Return the (X, Y) coordinate for the center point of the cell that contains the specified text.  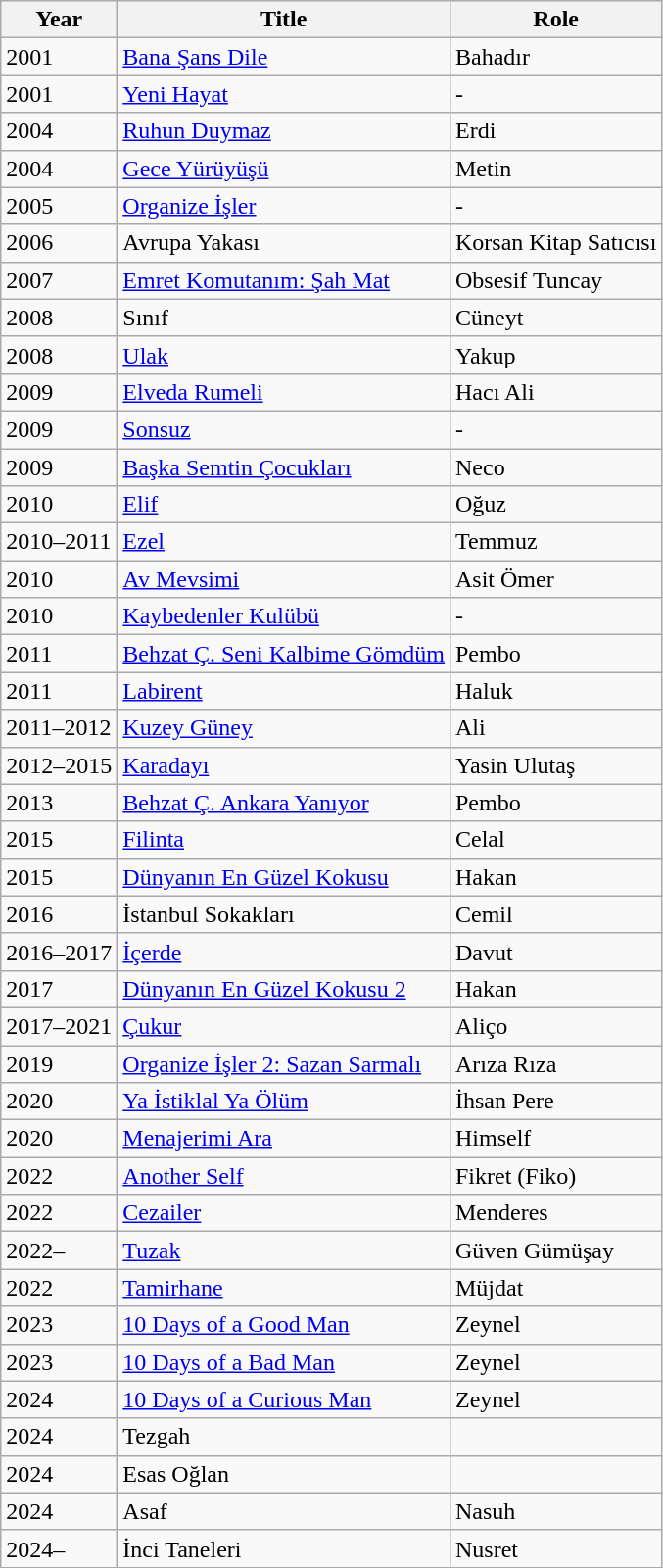
Arıza Rıza (555, 1063)
Kaybedenler Kulübü (284, 616)
Dünyanın En Güzel Kokusu 2 (284, 989)
Title (284, 20)
Obsesif Tuncay (555, 280)
Celal (555, 840)
Ya İstiklal Ya Ölüm (284, 1102)
Bana Şans Dile (284, 57)
Bahadır (555, 57)
Av Mevsimi (284, 579)
Oğuz (555, 505)
Çukur (284, 1026)
Yasin Ulutaş (555, 765)
Year (59, 20)
Nusret (555, 1548)
2011–2012 (59, 728)
Müjdat (555, 1288)
2012–2015 (59, 765)
Başka Semtin Çocukları (284, 467)
Cemil (555, 914)
2019 (59, 1063)
Cezailer (284, 1213)
Karadayı (284, 765)
Tuzak (284, 1250)
Davut (555, 952)
Elif (284, 505)
Menderes (555, 1213)
2017–2021 (59, 1026)
Hacı Ali (555, 392)
Güven Gümüşay (555, 1250)
Ezel (284, 542)
Yakup (555, 355)
Temmuz (555, 542)
Kuzey Güney (284, 728)
Ulak (284, 355)
Behzat Ç. Ankara Yanıyor (284, 803)
Organize İşler (284, 206)
2006 (59, 243)
2024– (59, 1548)
Metin (555, 169)
Aliço (555, 1026)
Fikret (Fiko) (555, 1176)
2007 (59, 280)
Ruhun Duymaz (284, 131)
Organize İşler 2: Sazan Sarmalı (284, 1063)
Filinta (284, 840)
Role (555, 20)
İçerde (284, 952)
Himself (555, 1139)
2005 (59, 206)
Haluk (555, 691)
Asaf (284, 1511)
Cüneyt (555, 318)
Nasuh (555, 1511)
2013 (59, 803)
Labirent (284, 691)
Asit Ömer (555, 579)
İstanbul Sokakları (284, 914)
Dünyanın En Güzel Kokusu (284, 877)
Gece Yürüyüşü (284, 169)
İhsan Pere (555, 1102)
2010–2011 (59, 542)
2022– (59, 1250)
İnci Taneleri (284, 1548)
Emret Komutanım: Şah Mat (284, 280)
Esas Oğlan (284, 1474)
Menajerimi Ara (284, 1139)
Elveda Rumeli (284, 392)
2017 (59, 989)
10 Days of a Bad Man (284, 1362)
Yeni Hayat (284, 94)
Erdi (555, 131)
Behzat Ç. Seni Kalbime Gömdüm (284, 654)
Another Self (284, 1176)
Sonsuz (284, 429)
Sınıf (284, 318)
10 Days of a Curious Man (284, 1399)
Tamirhane (284, 1288)
Ali (555, 728)
Korsan Kitap Satıcısı (555, 243)
2016 (59, 914)
Avrupa Yakası (284, 243)
2016–2017 (59, 952)
Tezgah (284, 1437)
Neco (555, 467)
10 Days of a Good Man (284, 1325)
